Scan for the cell matching the given text and deliver its (X, Y) coordinate at center. 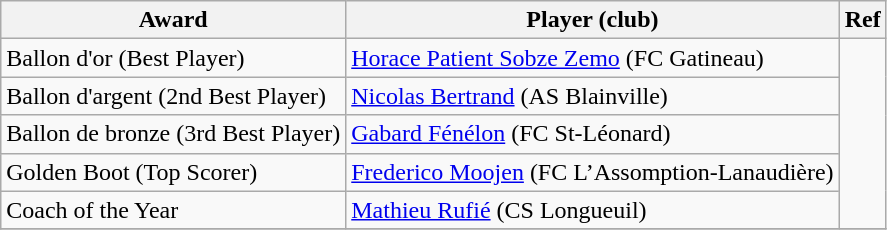
Nicolas Bertrand (AS Blainville) (592, 96)
Ballon de bronze (3rd Best Player) (174, 134)
Coach of the Year (174, 210)
Player (club) (592, 20)
Award (174, 20)
Frederico Moojen (FC L’Assomption-Lanaudière) (592, 172)
Gabard Fénélon (FC St-Léonard) (592, 134)
Horace Patient Sobze Zemo (FC Gatineau) (592, 58)
Golden Boot (Top Scorer) (174, 172)
Ballon d'argent (2nd Best Player) (174, 96)
Mathieu Rufié (CS Longueuil) (592, 210)
Ref (862, 20)
Ballon d'or (Best Player) (174, 58)
